Provide the (x, y) coordinate of the cell's center where the given text is located.  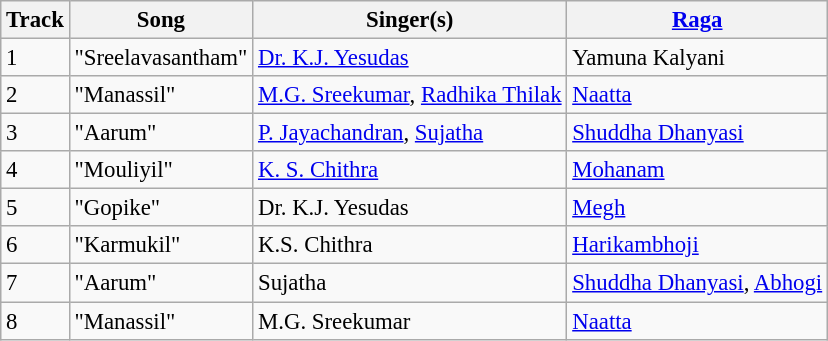
Yamuna Kalyani (698, 58)
7 (35, 283)
2 (35, 95)
4 (35, 170)
6 (35, 245)
Megh (698, 208)
5 (35, 208)
"Sreelavasantham" (161, 58)
Shuddha Dhanyasi, Abhogi (698, 283)
Raga (698, 20)
K.S. Chithra (410, 245)
"Gopike" (161, 208)
1 (35, 58)
K. S. Chithra (410, 170)
M.G. Sreekumar (410, 321)
Mohanam (698, 170)
"Mouliyil" (161, 170)
Singer(s) (410, 20)
Harikambhoji (698, 245)
Song (161, 20)
Track (35, 20)
Shuddha Dhanyasi (698, 133)
P. Jayachandran, Sujatha (410, 133)
3 (35, 133)
Sujatha (410, 283)
M.G. Sreekumar, Radhika Thilak (410, 95)
"Karmukil" (161, 245)
8 (35, 321)
